Return (X, Y) of the center of cell containing provided text 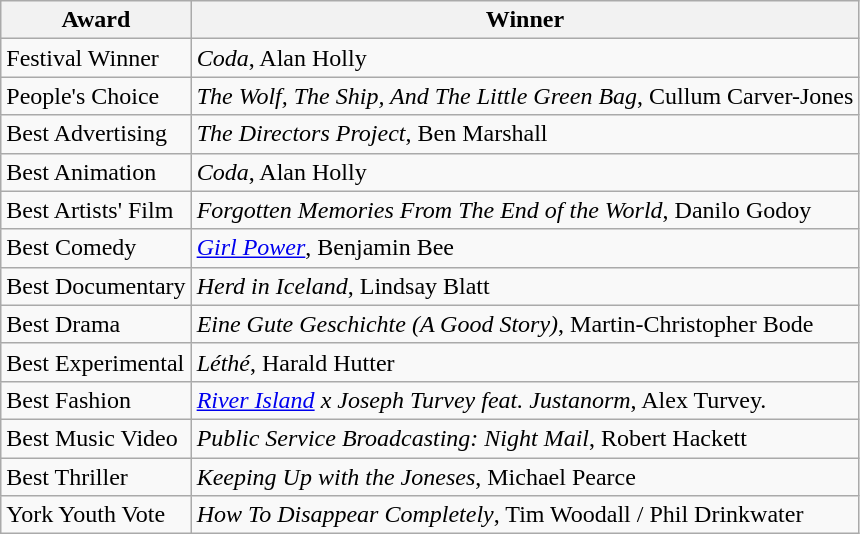
Best Artists' Film (96, 210)
York Youth Vote (96, 515)
Forgotten Memories From The End of the World, Danilo Godoy (525, 210)
Best Advertising (96, 134)
Girl Power, Benjamin Bee (525, 248)
Keeping Up with the Joneses, Michael Pearce (525, 477)
River Island x Joseph Turvey feat. Justanorm, Alex Turvey. (525, 400)
Best Documentary (96, 286)
Public Service Broadcasting: Night Mail, Robert Hackett (525, 438)
Best Fashion (96, 400)
Award (96, 20)
Best Music Video (96, 438)
Best Experimental (96, 362)
Best Drama (96, 324)
Best Animation (96, 172)
How To Disappear Completely, Tim Woodall / Phil Drinkwater (525, 515)
Best Thriller (96, 477)
Léthé, Harald Hutter (525, 362)
People's Choice (96, 96)
Best Comedy (96, 248)
Herd in Iceland, Lindsay Blatt (525, 286)
Winner (525, 20)
The Directors Project, Ben Marshall (525, 134)
The Wolf, The Ship, And The Little Green Bag, Cullum Carver-Jones (525, 96)
Festival Winner (96, 58)
Eine Gute Geschichte (A Good Story), Martin-Christopher Bode (525, 324)
